For the text-containing cell, return its midpoint in (X, Y) coordinate format. 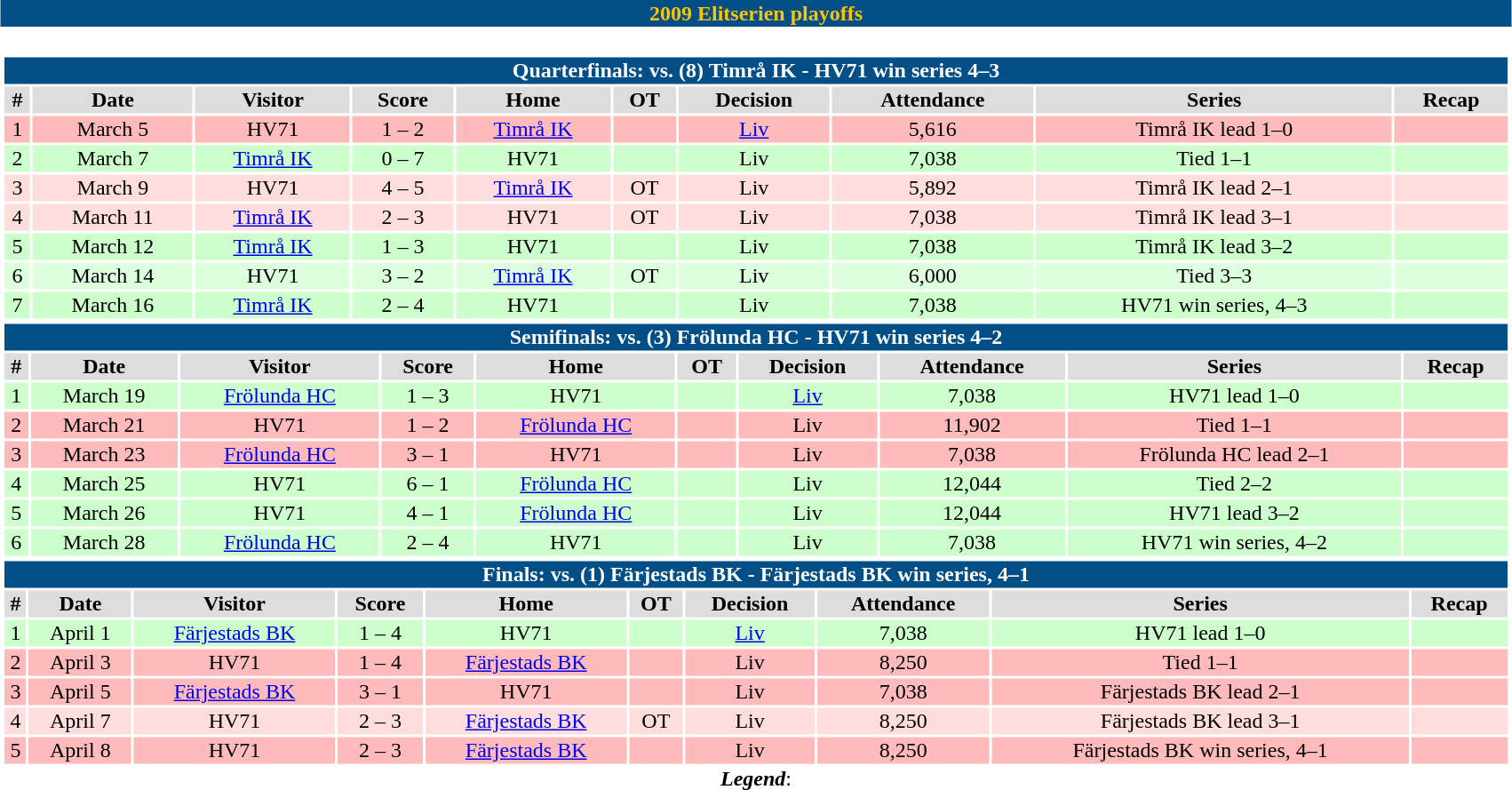
7 (17, 305)
April 1 (81, 634)
Timrå IK lead 3–1 (1214, 218)
HV71 win series, 4–3 (1214, 305)
Tied 2–2 (1234, 484)
6,000 (933, 276)
4 – 1 (428, 513)
4 – 5 (403, 188)
2009 Elitserien playoffs (756, 13)
Tied 3–3 (1214, 276)
March 5 (114, 129)
11,902 (972, 426)
0 – 7 (403, 159)
Timrå IK lead 1–0 (1214, 129)
March 26 (104, 513)
March 9 (114, 188)
April 7 (81, 721)
6 – 1 (428, 484)
March 12 (114, 246)
Färjestads BK lead 3–1 (1201, 721)
HV71 win series, 4–2 (1234, 543)
Frölunda HC lead 2–1 (1234, 454)
April 5 (81, 692)
HV71 lead 3–2 (1234, 513)
Färjestads BK win series, 4–1 (1201, 751)
Quarterfinals: vs. (8) Timrå IK - HV71 win series 4–3 (755, 70)
Finals: vs. (1) Färjestads BK - Färjestads BK win series, 4–1 (755, 575)
April 3 (81, 662)
5,892 (933, 188)
Färjestads BK lead 2–1 (1201, 692)
March 11 (114, 218)
Timrå IK lead 3–2 (1214, 246)
5,616 (933, 129)
March 23 (104, 454)
Timrå IK lead 2–1 (1214, 188)
March 21 (104, 426)
March 28 (104, 543)
March 19 (104, 395)
March 25 (104, 484)
3 – 2 (403, 276)
March 16 (114, 305)
April 8 (81, 751)
March 7 (114, 159)
March 14 (114, 276)
Semifinals: vs. (3) Frölunda HC - HV71 win series 4–2 (755, 337)
